Identify which cell holds the provided text, then report its (x, y) central coordinate. 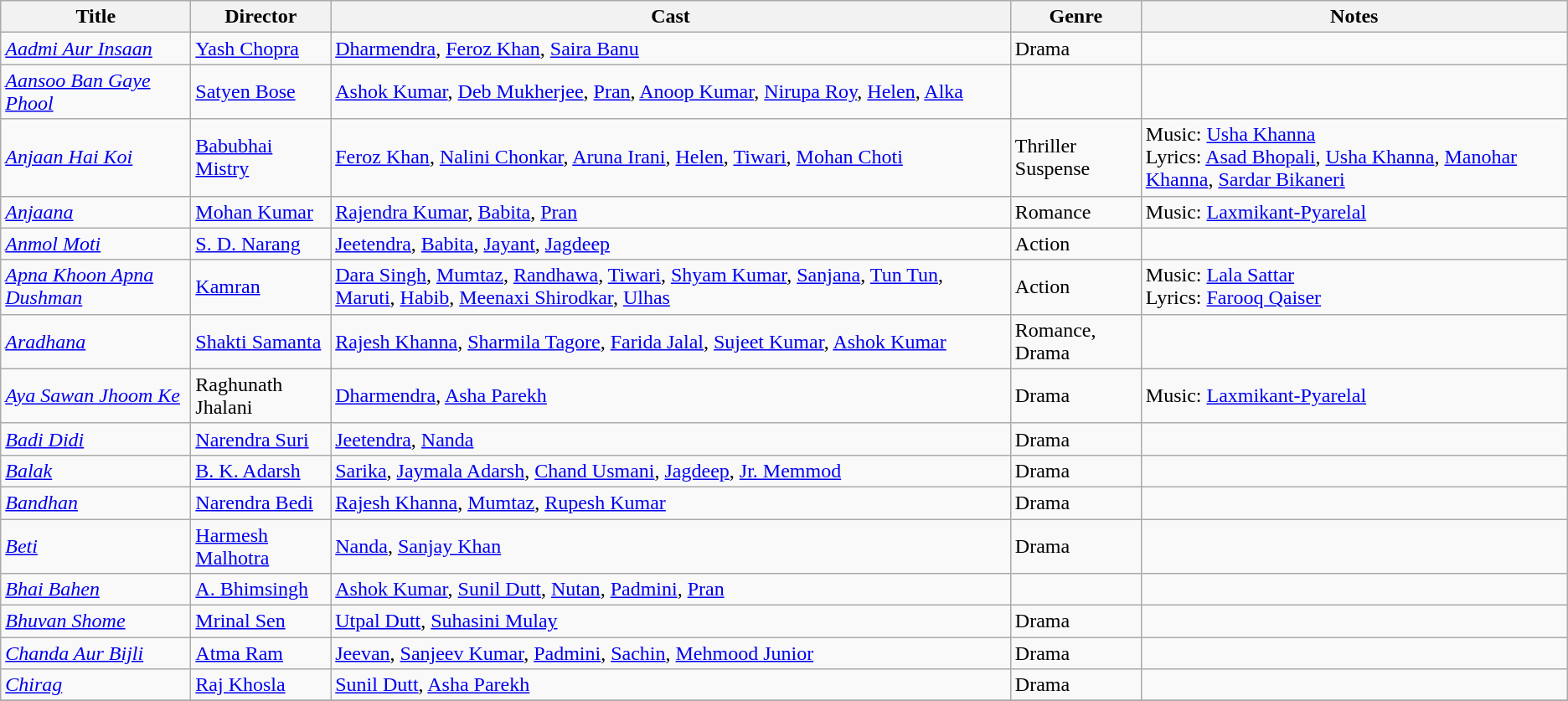
Mohan Kumar (261, 212)
Music: Usha KhannaLyrics: Asad Bhopali, Usha Khanna, Manohar Khanna, Sardar Bikaneri (1354, 157)
Ashok Kumar, Deb Mukherjee, Pran, Anoop Kumar, Nirupa Roy, Helen, Alka (671, 92)
Ashok Kumar, Sunil Dutt, Nutan, Padmini, Pran (671, 590)
Raghunath Jhalani (261, 395)
Aya Sawan Jhoom Ke (95, 395)
Badi Didi (95, 439)
Cast (671, 17)
A. Bhimsingh (261, 590)
Bhai Bahen (95, 590)
Anjaana (95, 212)
Genre (1075, 17)
Nanda, Sanjay Khan (671, 546)
Aansoo Ban Gaye Phool (95, 92)
Jeetendra, Babita, Jayant, Jagdeep (671, 244)
Jeetendra, Nanda (671, 439)
Mrinal Sen (261, 621)
Beti (95, 546)
Narendra Bedi (261, 503)
Utpal Dutt, Suhasini Mulay (671, 621)
Aadmi Aur Insaan (95, 49)
Chirag (95, 685)
Feroz Khan, Nalini Chonkar, Aruna Irani, Helen, Tiwari, Mohan Choti (671, 157)
Romance (1075, 212)
Bandhan (95, 503)
Harmesh Malhotra (261, 546)
Anmol Moti (95, 244)
S. D. Narang (261, 244)
Sarika, Jaymala Adarsh, Chand Usmani, Jagdeep, Jr. Memmod (671, 471)
Babubhai Mistry (261, 157)
Narendra Suri (261, 439)
Sunil Dutt, Asha Parekh (671, 685)
Rajesh Khanna, Sharmila Tagore, Farida Jalal, Sujeet Kumar, Ashok Kumar (671, 342)
Dharmendra, Feroz Khan, Saira Banu (671, 49)
Dara Singh, Mumtaz, Randhawa, Tiwari, Shyam Kumar, Sanjana, Tun Tun, Maruti, Habib, Meenaxi Shirodkar, Ulhas (671, 286)
Raj Khosla (261, 685)
Romance, Drama (1075, 342)
Anjaan Hai Koi (95, 157)
Chanda Aur Bijli (95, 653)
B. K. Adarsh (261, 471)
Yash Chopra (261, 49)
Balak (95, 471)
Jeevan, Sanjeev Kumar, Padmini, Sachin, Mehmood Junior (671, 653)
Title (95, 17)
Atma Ram (261, 653)
Shakti Samanta (261, 342)
Aradhana (95, 342)
Rajesh Khanna, Mumtaz, Rupesh Kumar (671, 503)
Satyen Bose (261, 92)
Kamran (261, 286)
Rajendra Kumar, Babita, Pran (671, 212)
Bhuvan Shome (95, 621)
Thriller Suspense (1075, 157)
Music: Lala SattarLyrics: Farooq Qaiser (1354, 286)
Apna Khoon Apna Dushman (95, 286)
Dharmendra, Asha Parekh (671, 395)
Notes (1354, 17)
Director (261, 17)
